Scan for the cell matching the given text and deliver its (x, y) coordinate at center. 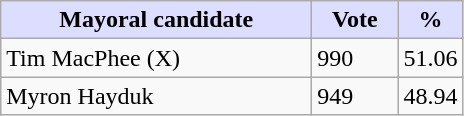
% (430, 20)
48.94 (430, 96)
Mayoral candidate (156, 20)
Vote (355, 20)
990 (355, 58)
949 (355, 96)
51.06 (430, 58)
Myron Hayduk (156, 96)
Tim MacPhee (X) (156, 58)
